Determine the [X, Y] coordinate at the center of the cell enclosing the given text.  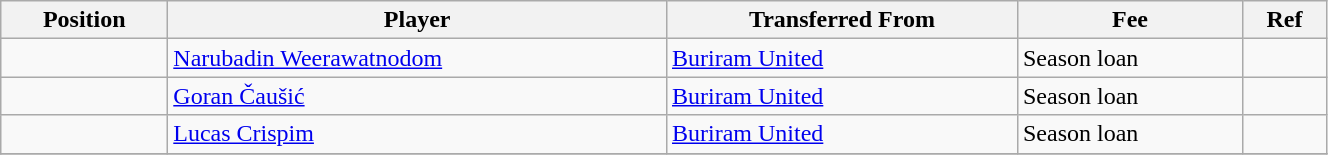
Player [418, 20]
Ref [1285, 20]
Narubadin Weerawatnodom [418, 58]
Position [84, 20]
Transferred From [842, 20]
Goran Čaušić [418, 96]
Lucas Crispim [418, 134]
Fee [1130, 20]
